Extract the [x, y] coordinate from the center of the cell holding the provided text.  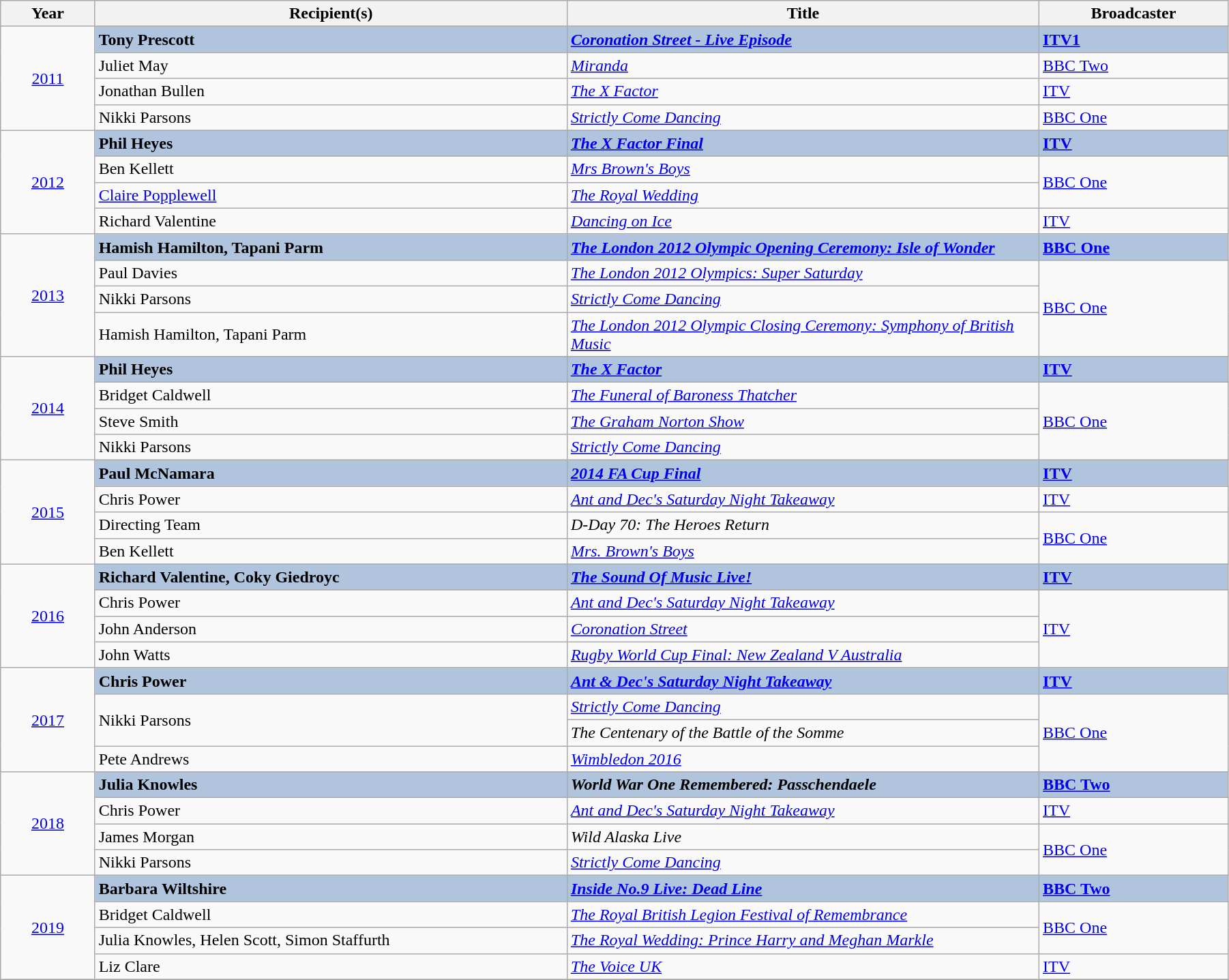
Liz Clare [331, 966]
2014 [48, 409]
The Voice UK [803, 966]
Pete Andrews [331, 759]
Juliet May [331, 65]
2013 [48, 295]
Coronation Street - Live Episode [803, 40]
The Sound Of Music Live! [803, 577]
Inside No.9 Live: Dead Line [803, 889]
Paul Davies [331, 273]
Broadcaster [1134, 14]
The Royal Wedding [803, 195]
Jonathan Bullen [331, 91]
Richard Valentine, Coky Giedroyc [331, 577]
The London 2012 Olympic Opening Ceremony: Isle of Wonder [803, 247]
The X Factor Final [803, 143]
John Watts [331, 655]
The Centenary of the Battle of the Somme [803, 732]
2012 [48, 182]
Year [48, 14]
Mrs Brown's Boys [803, 169]
2019 [48, 927]
Richard Valentine [331, 221]
Ant & Dec's Saturday Night Takeaway [803, 681]
2016 [48, 616]
The Funeral of Baroness Thatcher [803, 396]
Recipient(s) [331, 14]
Wimbledon 2016 [803, 759]
2014 FA Cup Final [803, 473]
Tony Prescott [331, 40]
ITV1 [1134, 40]
The Graham Norton Show [803, 421]
Dancing on Ice [803, 221]
John Anderson [331, 629]
2015 [48, 512]
Steve Smith [331, 421]
Wild Alaska Live [803, 837]
2017 [48, 719]
The Royal British Legion Festival of Remembrance [803, 915]
Paul McNamara [331, 473]
Mrs. Brown's Boys [803, 551]
Coronation Street [803, 629]
D-Day 70: The Heroes Return [803, 525]
Miranda [803, 65]
Directing Team [331, 525]
Julia Knowles [331, 785]
2018 [48, 824]
James Morgan [331, 837]
2011 [48, 78]
The London 2012 Olympic Closing Ceremony: Symphony of British Music [803, 334]
The London 2012 Olympics: Super Saturday [803, 273]
Rugby World Cup Final: New Zealand V Australia [803, 655]
World War One Remembered: Passchendaele [803, 785]
Barbara Wiltshire [331, 889]
The Royal Wedding: Prince Harry and Meghan Markle [803, 940]
Title [803, 14]
Claire Popplewell [331, 195]
Julia Knowles, Helen Scott, Simon Staffurth [331, 940]
